Scan for the cell matching the given text and deliver its (x, y) coordinate at center. 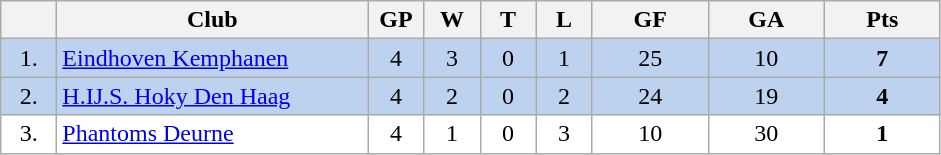
19 (766, 96)
GP (396, 20)
3. (29, 134)
2. (29, 96)
7 (882, 58)
24 (650, 96)
1. (29, 58)
Club (212, 20)
T (508, 20)
H.IJ.S. Hoky Den Haag (212, 96)
30 (766, 134)
Eindhoven Kemphanen (212, 58)
Pts (882, 20)
L (564, 20)
W (452, 20)
GA (766, 20)
GF (650, 20)
25 (650, 58)
Phantoms Deurne (212, 134)
